Return the (X, Y) coordinate for the center point of the cell that contains the specified text.  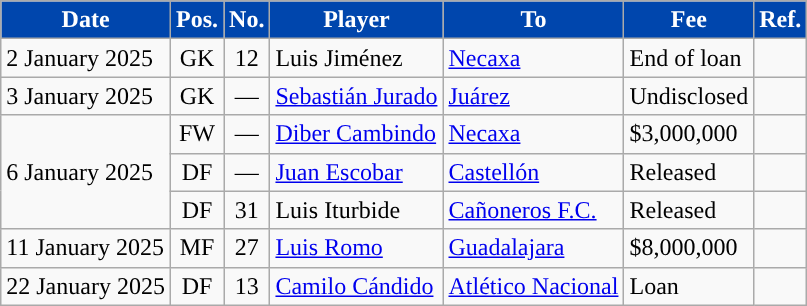
Loan (689, 286)
Player (356, 20)
Cañoneros F.C. (534, 210)
No. (247, 20)
22 January 2025 (86, 286)
Camilo Cándido (356, 286)
27 (247, 248)
MF (196, 248)
Pos. (196, 20)
To (534, 20)
2 January 2025 (86, 58)
$3,000,000 (689, 134)
Luis Iturbide (356, 210)
Diber Cambindo (356, 134)
$8,000,000 (689, 248)
Juárez (534, 96)
FW (196, 134)
Undisclosed (689, 96)
Juan Escobar (356, 172)
Guadalajara (534, 248)
Date (86, 20)
Ref. (780, 20)
End of loan (689, 58)
Fee (689, 20)
Luis Jiménez (356, 58)
3 January 2025 (86, 96)
Atlético Nacional (534, 286)
12 (247, 58)
11 January 2025 (86, 248)
Luis Romo (356, 248)
Castellón (534, 172)
13 (247, 286)
31 (247, 210)
Sebastián Jurado (356, 96)
6 January 2025 (86, 172)
